Locate the cell with the specified text and output its (x, y) center coordinate. 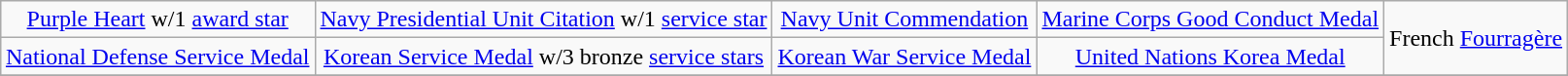
Marine Corps Good Conduct Medal (1210, 19)
Korean Service Medal w/3 bronze service stars (544, 57)
Purple Heart w/1 award star (157, 19)
National Defense Service Medal (157, 57)
French Fourragère (1477, 38)
Navy Unit Commendation (904, 19)
United Nations Korea Medal (1210, 57)
Korean War Service Medal (904, 57)
Navy Presidential Unit Citation w/1 service star (544, 19)
